Find where the given text appears and provide that cell's center as (x, y) coordinate. 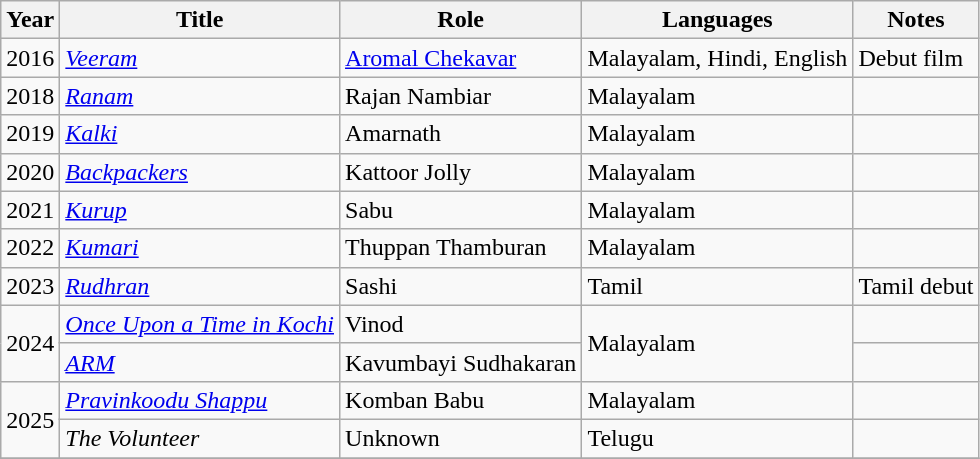
2024 (30, 343)
The Volunteer (200, 438)
Tamil debut (916, 286)
ARM (200, 362)
Year (30, 20)
Veeram (200, 58)
Kavumbayi Sudhakaran (461, 362)
Malayalam, Hindi, English (718, 58)
Aromal Chekavar (461, 58)
Languages (718, 20)
Vinod (461, 324)
2022 (30, 248)
Rudhran (200, 286)
Backpackers (200, 172)
2020 (30, 172)
Sabu (461, 210)
Unknown (461, 438)
Once Upon a Time in Kochi (200, 324)
Kumari (200, 248)
Telugu (718, 438)
Kalki (200, 134)
2021 (30, 210)
Pravinkoodu Shappu (200, 400)
2019 (30, 134)
Kurup (200, 210)
Kattoor Jolly (461, 172)
2025 (30, 419)
2023 (30, 286)
Thuppan Thamburan (461, 248)
Rajan Nambiar (461, 96)
Role (461, 20)
Sashi (461, 286)
Notes (916, 20)
Debut film (916, 58)
Amarnath (461, 134)
Title (200, 20)
Komban Babu (461, 400)
Tamil (718, 286)
2018 (30, 96)
2016 (30, 58)
Ranam (200, 96)
